Determine the [X, Y] coordinate at the center of the cell enclosing the given text.  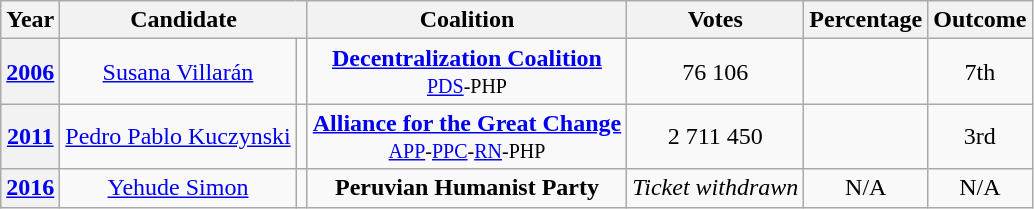
Pedro Pablo Kuczynski [178, 136]
3rd [980, 136]
Peruvian Humanist Party [466, 188]
Votes [716, 20]
Outcome [980, 20]
2 711 450 [716, 136]
7th [980, 72]
Coalition [466, 20]
Percentage [866, 20]
76 106 [716, 72]
Susana Villarán [178, 72]
Alliance for the Great ChangeAPP-PPC-RN-PHP [466, 136]
2011 [30, 136]
Ticket withdrawn [716, 188]
Yehude Simon [178, 188]
Candidate [184, 20]
2016 [30, 188]
Decentralization CoalitionPDS-PHP [466, 72]
Year [30, 20]
2006 [30, 72]
